Identify which cell holds the provided text, then report its (x, y) central coordinate. 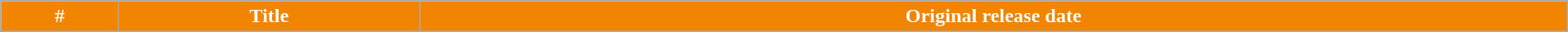
# (60, 16)
Original release date (993, 16)
Title (270, 16)
